Return the [X, Y] coordinate for the center point of the cell that contains the specified text.  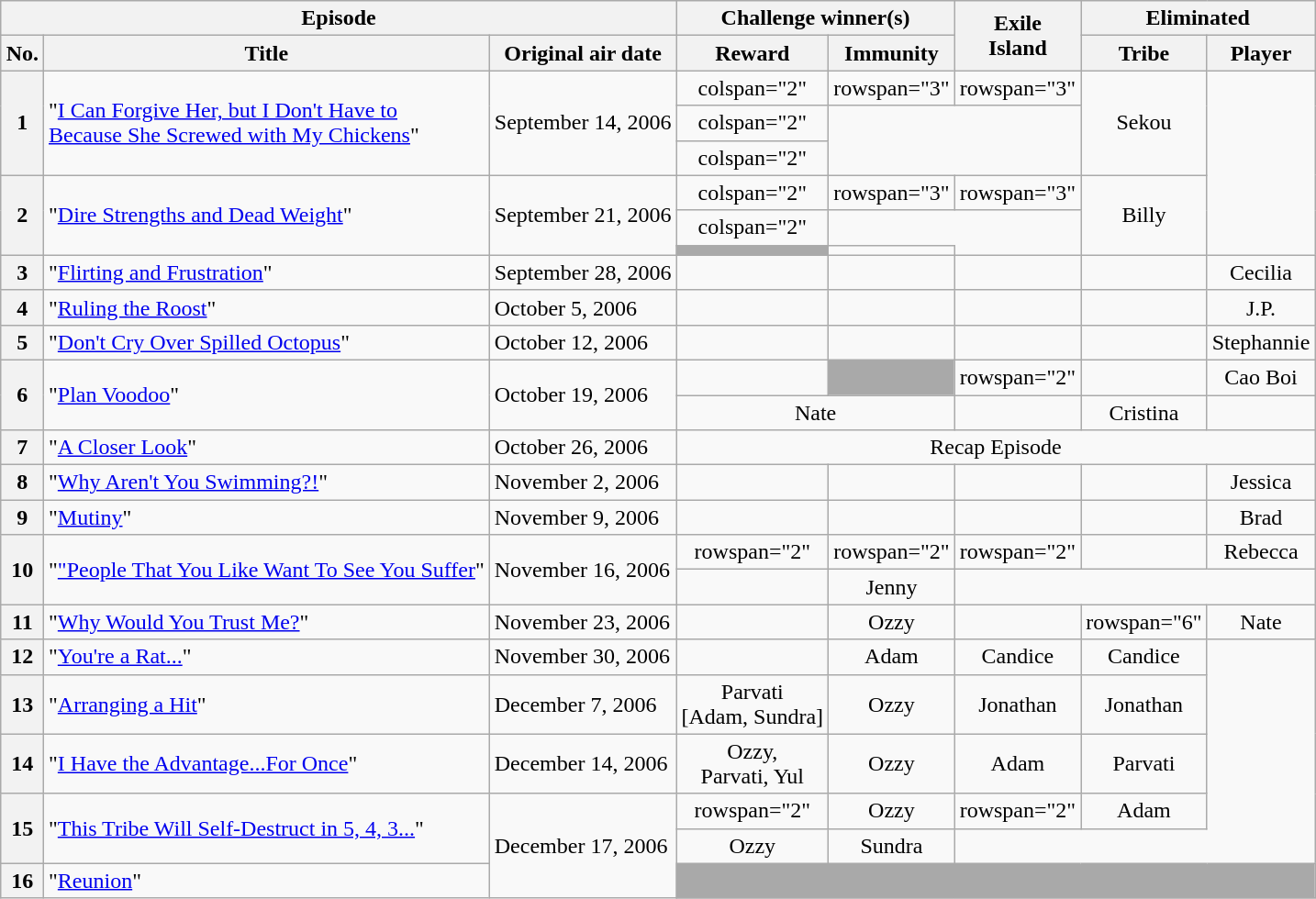
December 17, 2006 [583, 846]
October 12, 2006 [583, 342]
"Don't Cry Over Spilled Octopus" [267, 342]
Immunity [892, 53]
9 [22, 517]
"Arranging a Hit" [267, 705]
5 [22, 342]
ExileIsland [1018, 36]
14 [22, 763]
6 [22, 394]
September 21, 2006 [583, 215]
2 [22, 215]
1 [22, 123]
Jessica [1261, 483]
8 [22, 483]
October 5, 2006 [583, 307]
4 [22, 307]
November 16, 2006 [583, 570]
Tribe [1144, 53]
Parvati[Adam, Sundra] [753, 705]
Recap Episode [996, 448]
13 [22, 705]
September 14, 2006 [583, 123]
"A Closer Look" [267, 448]
Eliminated [1199, 18]
"Mutiny" [267, 517]
"Ruling the Roost" [267, 307]
December 7, 2006 [583, 705]
"I Can Forgive Her, but I Don't Have toBecause She Screwed with My Chickens" [267, 123]
"Flirting and Frustration" [267, 272]
"Dire Strengths and Dead Weight" [267, 215]
15 [22, 828]
No. [22, 53]
12 [22, 657]
Stephannie [1261, 342]
Cristina [1144, 412]
Cao Boi [1261, 377]
Challenge winner(s) [815, 18]
rowspan="6" [1144, 622]
November 9, 2006 [583, 517]
"You're a Rat..." [267, 657]
Original air date [583, 53]
September 28, 2006 [583, 272]
Rebecca [1261, 552]
11 [22, 622]
7 [22, 448]
"Reunion" [267, 881]
November 2, 2006 [583, 483]
16 [22, 881]
Parvati [1144, 763]
Title [267, 53]
Reward [753, 53]
October 26, 2006 [583, 448]
"Plan Voodoo" [267, 394]
"I Have the Advantage...For Once" [267, 763]
Player [1261, 53]
""People That You Like Want To See You Suffer" [267, 570]
Sundra [892, 846]
Cecilia [1261, 272]
November 30, 2006 [583, 657]
Jenny [892, 587]
"This Tribe Will Self-Destruct in 5, 4, 3..." [267, 828]
Sekou [1144, 123]
Billy [1144, 215]
Episode [339, 18]
J.P. [1261, 307]
3 [22, 272]
"Why Would You Trust Me?" [267, 622]
Ozzy,Parvati, Yul [753, 763]
Brad [1261, 517]
October 19, 2006 [583, 394]
10 [22, 570]
December 14, 2006 [583, 763]
November 23, 2006 [583, 622]
"Why Aren't You Swimming?!" [267, 483]
